Find where the given text appears and provide that cell's center as [x, y] coordinate. 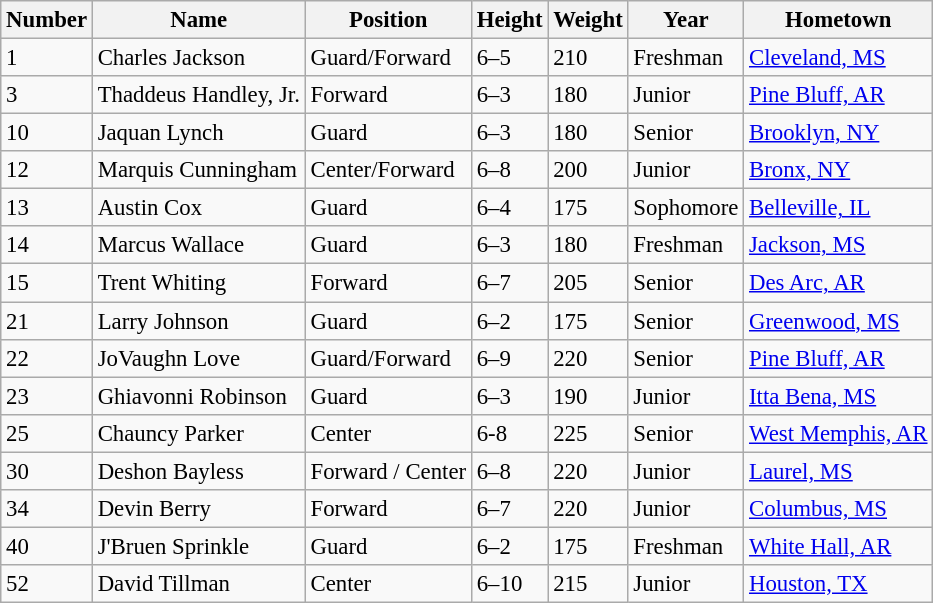
Position [388, 20]
52 [47, 584]
White Hall, AR [838, 546]
Des Arc, AR [838, 283]
13 [47, 208]
Laurel, MS [838, 471]
Brooklyn, NY [838, 133]
Marcus Wallace [198, 245]
21 [47, 321]
Belleville, IL [838, 208]
Columbus, MS [838, 509]
6–5 [509, 58]
Weight [588, 20]
David Tillman [198, 584]
Greenwood, MS [838, 321]
22 [47, 358]
West Memphis, AR [838, 433]
Sophomore [686, 208]
1 [47, 58]
Itta Bena, MS [838, 396]
Larry Johnson [198, 321]
Center/Forward [388, 170]
40 [47, 546]
15 [47, 283]
10 [47, 133]
Austin Cox [198, 208]
Cleveland, MS [838, 58]
Hometown [838, 20]
205 [588, 283]
14 [47, 245]
30 [47, 471]
190 [588, 396]
Bronx, NY [838, 170]
25 [47, 433]
Ghiavonni Robinson [198, 396]
3 [47, 95]
12 [47, 170]
200 [588, 170]
Year [686, 20]
Thaddeus Handley, Jr. [198, 95]
6–9 [509, 358]
6–10 [509, 584]
JoVaughn Love [198, 358]
Marquis Cunningham [198, 170]
23 [47, 396]
Deshon Bayless [198, 471]
Number [47, 20]
Name [198, 20]
Charles Jackson [198, 58]
J'Bruen Sprinkle [198, 546]
Jaquan Lynch [198, 133]
Houston, TX [838, 584]
6–4 [509, 208]
210 [588, 58]
Chauncy Parker [198, 433]
215 [588, 584]
6-8 [509, 433]
34 [47, 509]
Devin Berry [198, 509]
Height [509, 20]
Jackson, MS [838, 245]
Forward / Center [388, 471]
Trent Whiting [198, 283]
225 [588, 433]
